From the cell containing the given text, extract its center point as [X, Y] coordinate. 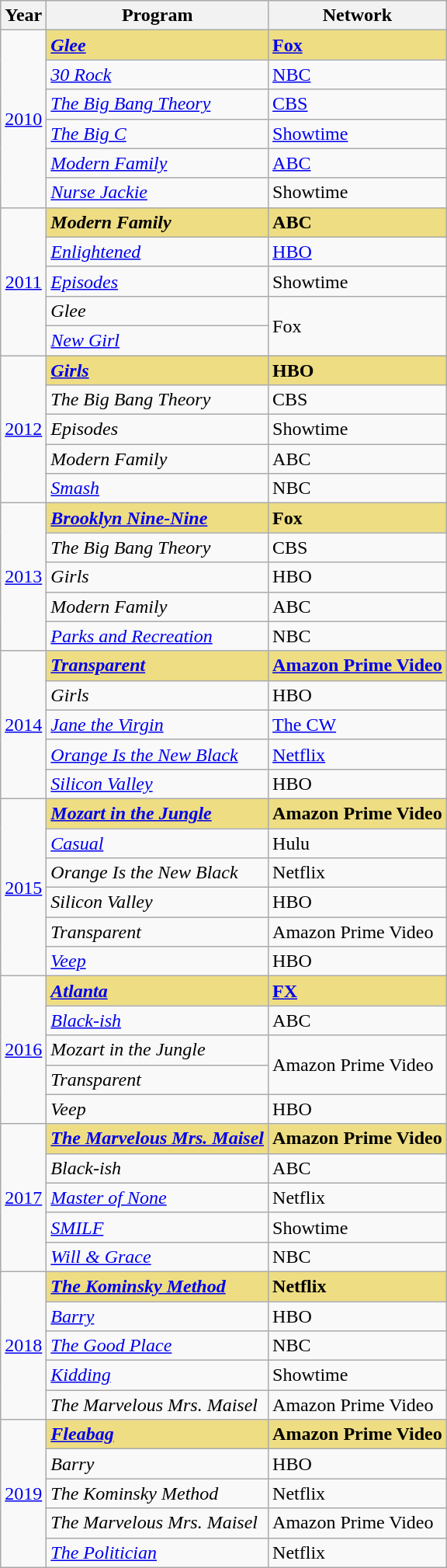
Will & Grace [158, 1257]
30 Rock [158, 75]
Smash [158, 488]
Kidding [158, 1375]
2016 [23, 1050]
2012 [23, 429]
2013 [23, 577]
The CW [358, 725]
Jane the Virgin [158, 725]
Fleabag [158, 1434]
FX [358, 991]
Nurse Jackie [158, 193]
The Politician [158, 1552]
Hulu [358, 843]
SMILF [158, 1227]
Master of None [158, 1198]
2017 [23, 1198]
Network [358, 16]
Parks and Recreation [158, 636]
Casual [158, 843]
Enlightened [158, 252]
2015 [23, 887]
2014 [23, 725]
2011 [23, 281]
Year [23, 16]
Atlanta [158, 991]
New Girl [158, 340]
Brooklyn Nine-Nine [158, 518]
The Good Place [158, 1346]
The Big C [158, 134]
2010 [23, 119]
2019 [23, 1493]
Program [158, 16]
2018 [23, 1345]
